Capture the cell that displays the provided text and extract its [x, y] central coordinate. 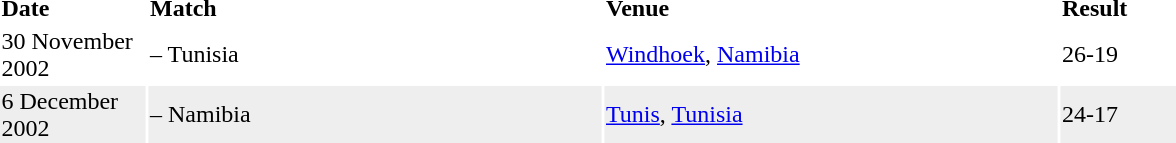
24-17 [1118, 114]
30 November 2002 [73, 54]
6 December 2002 [73, 114]
26-19 [1118, 54]
Tunis, Tunisia [830, 114]
– Namibia [374, 114]
– Tunisia [374, 54]
Windhoek, Namibia [830, 54]
